Capture the cell that displays the provided text and extract its (X, Y) central coordinate. 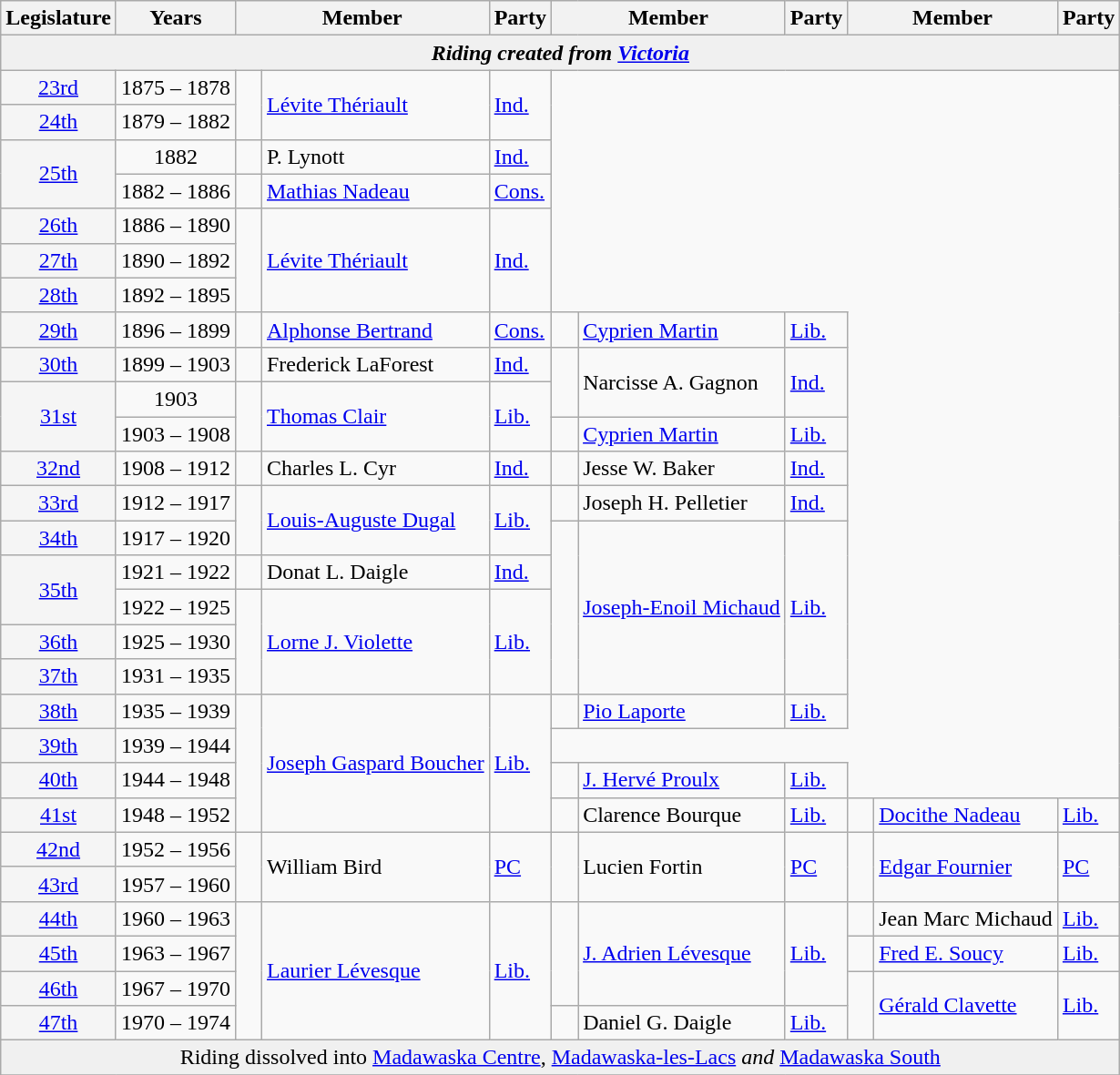
1912 – 1917 (175, 503)
28th (58, 295)
Years (175, 18)
Lorne J. Violette (375, 642)
Riding created from Victoria (561, 53)
1963 – 1967 (175, 953)
Daniel G. Daigle (682, 1023)
1921 – 1922 (175, 573)
1882 (175, 157)
24th (58, 122)
1957 – 1960 (175, 884)
41st (58, 815)
26th (58, 226)
William Bird (375, 867)
Louis-Auguste Dugal (375, 521)
Frederick LaForest (375, 364)
1967 – 1970 (175, 988)
39th (58, 745)
Lucien Fortin (682, 867)
30th (58, 364)
Gérald Clavette (966, 1005)
Legislature (58, 18)
Charles L. Cyr (375, 469)
1903 (175, 399)
1952 – 1956 (175, 849)
1917 – 1920 (175, 538)
1922 – 1925 (175, 607)
34th (58, 538)
44th (58, 918)
29th (58, 330)
40th (58, 780)
43rd (58, 884)
1886 – 1890 (175, 226)
Joseph-Enoil Michaud (682, 607)
1948 – 1952 (175, 815)
1875 – 1878 (175, 87)
38th (58, 711)
1899 – 1903 (175, 364)
Donat L. Daigle (375, 573)
Fred E. Soucy (966, 953)
32nd (58, 469)
Pio Laporte (682, 711)
23rd (58, 87)
Edgar Fournier (966, 867)
Laurier Lévesque (375, 970)
1960 – 1963 (175, 918)
1908 – 1912 (175, 469)
1890 – 1892 (175, 260)
46th (58, 988)
1939 – 1944 (175, 745)
1970 – 1974 (175, 1023)
33rd (58, 503)
Joseph Gaspard Boucher (375, 763)
31st (58, 416)
Docithe Nadeau (966, 815)
P. Lynott (375, 157)
Jean Marc Michaud (966, 918)
1931 – 1935 (175, 676)
J. Adrien Lévesque (682, 953)
Joseph H. Pelletier (682, 503)
1892 – 1895 (175, 295)
J. Hervé Proulx (682, 780)
1879 – 1882 (175, 122)
1935 – 1939 (175, 711)
47th (58, 1023)
Clarence Bourque (682, 815)
1925 – 1930 (175, 642)
Jesse W. Baker (682, 469)
Mathias Nadeau (375, 191)
35th (58, 590)
1882 – 1886 (175, 191)
36th (58, 642)
Narcisse A. Gagnon (682, 381)
1903 – 1908 (175, 434)
27th (58, 260)
25th (58, 174)
37th (58, 676)
1896 – 1899 (175, 330)
42nd (58, 849)
45th (58, 953)
1944 – 1948 (175, 780)
Alphonse Bertrand (375, 330)
Thomas Clair (375, 416)
Riding dissolved into Madawaska Centre, Madawaska-les-Lacs and Madawaska South (561, 1058)
